Detect which cell encompasses the target text, then output its [X, Y] center coordinate. 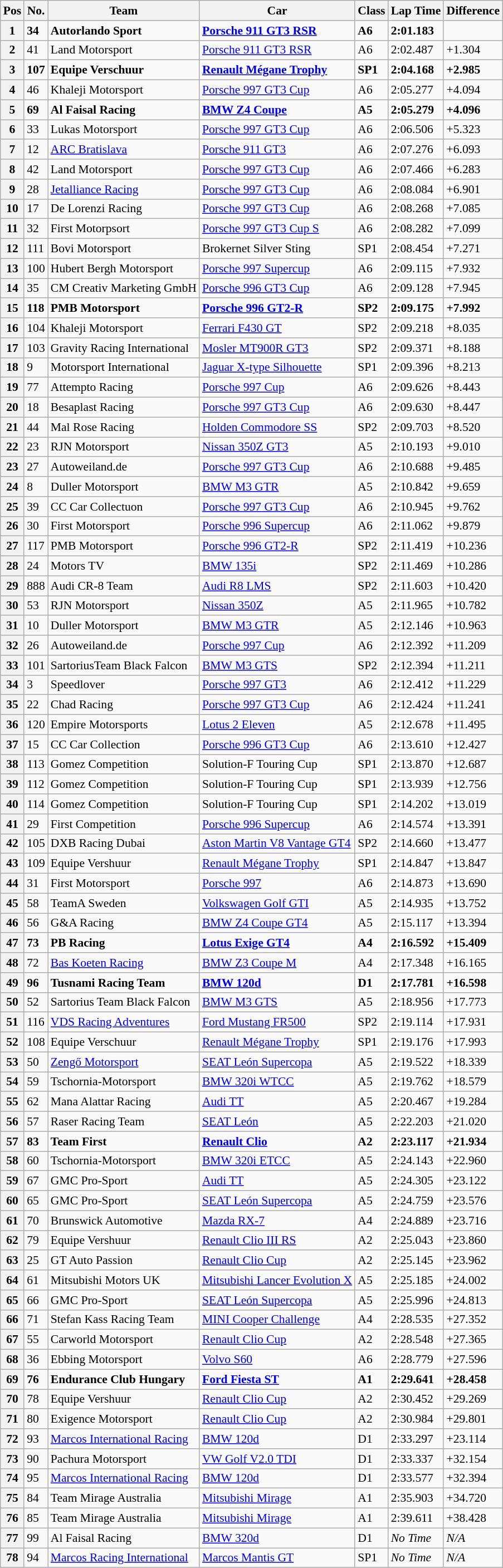
2:11.062 [416, 526]
+27.596 [473, 1360]
Lotus 2 Eleven [277, 725]
2:22.203 [416, 1121]
5 [12, 110]
2:33.577 [416, 1478]
+8.443 [473, 388]
VW Golf V2.0 TDI [277, 1459]
+8.447 [473, 408]
Jetalliance Racing [124, 189]
+4.094 [473, 90]
48 [12, 963]
2:13.939 [416, 785]
2:12.678 [416, 725]
Bovi Motorsport [124, 249]
SartoriusTeam Black Falcon [124, 665]
+5.323 [473, 130]
83 [36, 1141]
CC Car Collectuon [124, 507]
Porsche 997 GT3 Cup S [277, 229]
Empire Motorsports [124, 725]
+12.756 [473, 785]
2:10.945 [416, 507]
2:14.202 [416, 804]
+7.099 [473, 229]
Zengő Motorsport [124, 1062]
51 [12, 1022]
2:12.394 [416, 665]
+18.339 [473, 1062]
2:08.282 [416, 229]
BMW 320i WTCC [277, 1082]
CM Creativ Marketing GmbH [124, 288]
Autorlando Sport [124, 31]
37 [12, 744]
+17.993 [473, 1042]
47 [12, 943]
G&A Racing [124, 923]
Team First [124, 1141]
2:18.956 [416, 1002]
+13.477 [473, 844]
+15.409 [473, 943]
VDS Racing Adventures [124, 1022]
+23.962 [473, 1261]
104 [36, 328]
+16.165 [473, 963]
Chad Racing [124, 705]
+11.209 [473, 645]
Mazda RX-7 [277, 1221]
+16.598 [473, 983]
2:06.506 [416, 130]
De Lorenzi Racing [124, 209]
+8.520 [473, 427]
40 [12, 804]
2:19.522 [416, 1062]
2:12.424 [416, 705]
2:19.762 [416, 1082]
+23.716 [473, 1221]
+13.847 [473, 864]
+19.284 [473, 1102]
2:12.392 [416, 645]
2:28.548 [416, 1340]
+34.720 [473, 1498]
116 [36, 1022]
Holden Commodore SS [277, 427]
2:17.781 [416, 983]
First Competition [124, 824]
+9.879 [473, 526]
Mitsubishi Lancer Evolution X [277, 1280]
2:01.183 [416, 31]
+17.773 [473, 1002]
Brunswick Automotive [124, 1221]
63 [12, 1261]
BMW Z4 Coupe GT4 [277, 923]
Carworld Motorsport [124, 1340]
11 [12, 229]
Lap Time [416, 11]
38 [12, 765]
21 [12, 427]
2:20.467 [416, 1102]
+8.213 [473, 367]
BMW 135i [277, 566]
2:17.348 [416, 963]
+13.394 [473, 923]
Brokernet Silver Sting [277, 249]
49 [12, 983]
108 [36, 1042]
+12.427 [473, 744]
Pos [12, 11]
+21.020 [473, 1121]
+13.391 [473, 824]
2:09.175 [416, 308]
+32.154 [473, 1459]
Nissan 350Z GT3 [277, 447]
99 [36, 1538]
2:07.466 [416, 169]
118 [36, 308]
120 [36, 725]
+10.963 [473, 626]
74 [12, 1478]
4 [12, 90]
Pachura Motorsport [124, 1459]
2:24.143 [416, 1161]
2:09.371 [416, 348]
+6.901 [473, 189]
2:12.146 [416, 626]
+24.002 [473, 1280]
+2.985 [473, 70]
Renault Clio III RS [277, 1241]
Ford Mustang FR500 [277, 1022]
94 [36, 1558]
Raser Racing Team [124, 1121]
2:39.611 [416, 1518]
2 [12, 50]
Audi R8 LMS [277, 586]
2:28.535 [416, 1320]
103 [36, 348]
+28.458 [473, 1379]
113 [36, 765]
+9.762 [473, 507]
2:15.117 [416, 923]
Volvo S60 [277, 1360]
+23.576 [473, 1201]
+23.122 [473, 1181]
Tusnami Racing Team [124, 983]
111 [36, 249]
2:14.660 [416, 844]
+8.035 [473, 328]
BMW 320i ETCC [277, 1161]
2:09.218 [416, 328]
2:30.984 [416, 1419]
Ferrari F430 GT [277, 328]
2:25.185 [416, 1280]
79 [36, 1241]
54 [12, 1082]
Sartorius Team Black Falcon [124, 1002]
Marcos Mantis GT [277, 1558]
+1.304 [473, 50]
Car [277, 11]
95 [36, 1478]
Class [371, 11]
2:04.168 [416, 70]
Speedlover [124, 685]
2:09.115 [416, 268]
+23.114 [473, 1439]
2:33.337 [416, 1459]
+7.085 [473, 209]
2:25.145 [416, 1261]
6 [12, 130]
No. [36, 11]
+7.992 [473, 308]
20 [12, 408]
107 [36, 70]
Bas Koeten Racing [124, 963]
2:13.870 [416, 765]
888 [36, 586]
109 [36, 864]
+11.241 [473, 705]
+13.752 [473, 903]
2:08.454 [416, 249]
Volkswagen Golf GTI [277, 903]
2:35.903 [416, 1498]
2:25.996 [416, 1300]
2:30.452 [416, 1399]
2:05.277 [416, 90]
Nissan 350Z [277, 606]
Renault Clio [277, 1141]
93 [36, 1439]
BMW Z3 Coupe M [277, 963]
85 [36, 1518]
96 [36, 983]
+18.579 [473, 1082]
+6.093 [473, 150]
13 [12, 268]
+29.801 [473, 1419]
16 [12, 328]
100 [36, 268]
+13.019 [473, 804]
Marcos Racing International [124, 1558]
+6.283 [473, 169]
Mana Alattar Racing [124, 1102]
2:11.419 [416, 546]
Ebbing Motorsport [124, 1360]
+7.271 [473, 249]
75 [12, 1498]
Attempto Racing [124, 388]
2:11.469 [416, 566]
Lotus Exige GT4 [277, 943]
DXB Racing Dubai [124, 844]
2:11.965 [416, 606]
2:19.176 [416, 1042]
+24.813 [473, 1300]
+22.960 [473, 1161]
Mitsubishi Motors UK [124, 1280]
PB Racing [124, 943]
2:10.842 [416, 487]
2:25.043 [416, 1241]
2:09.396 [416, 367]
2:08.268 [416, 209]
Mal Rose Racing [124, 427]
2:07.276 [416, 150]
Difference [473, 11]
Besaplast Racing [124, 408]
+8.188 [473, 348]
+9.659 [473, 487]
2:24.889 [416, 1221]
2:24.759 [416, 1201]
2:29.641 [416, 1379]
Motorsport International [124, 367]
Aston Martin V8 Vantage GT4 [277, 844]
Porsche 911 GT3 [277, 150]
+7.932 [473, 268]
2:12.412 [416, 685]
Porsche 997 GT3 [277, 685]
2:14.847 [416, 864]
GT Auto Passion [124, 1261]
+12.687 [473, 765]
+11.229 [473, 685]
+7.945 [473, 288]
First Motorpsort [124, 229]
2:08.084 [416, 189]
+9.010 [473, 447]
+29.269 [473, 1399]
64 [12, 1280]
2:09.630 [416, 408]
Jaguar X-type Silhouette [277, 367]
2:09.128 [416, 288]
BMW 320d [277, 1538]
+13.690 [473, 884]
117 [36, 546]
2:05.279 [416, 110]
2:11.603 [416, 586]
MINI Cooper Challenge [277, 1320]
+10.782 [473, 606]
2:23.117 [416, 1141]
+27.365 [473, 1340]
Ford Fiesta ST [277, 1379]
ARC Bratislava [124, 150]
+38.428 [473, 1518]
2:02.487 [416, 50]
Gravity Racing International [124, 348]
+10.286 [473, 566]
Audi CR-8 Team [124, 586]
+21.934 [473, 1141]
2:10.193 [416, 447]
Porsche 997 [277, 884]
2:09.626 [416, 388]
2:33.297 [416, 1439]
CC Car Collection [124, 744]
80 [36, 1419]
2:16.592 [416, 943]
+9.485 [473, 467]
Motors TV [124, 566]
Team [124, 11]
1 [12, 31]
Lukas Motorsport [124, 130]
68 [12, 1360]
2:19.114 [416, 1022]
Stefan Kass Racing Team [124, 1320]
114 [36, 804]
112 [36, 785]
90 [36, 1459]
+32.394 [473, 1478]
2:10.688 [416, 467]
+23.860 [473, 1241]
2:24.305 [416, 1181]
2:13.610 [416, 744]
14 [12, 288]
+27.352 [473, 1320]
+17.931 [473, 1022]
Porsche 997 Supercup [277, 268]
BMW Z4 Coupe [277, 110]
105 [36, 844]
+11.495 [473, 725]
SEAT León [277, 1121]
+11.211 [473, 665]
19 [12, 388]
2:14.935 [416, 903]
45 [12, 903]
+4.096 [473, 110]
2:14.873 [416, 884]
2:28.779 [416, 1360]
Hubert Bergh Motorsport [124, 268]
+10.236 [473, 546]
84 [36, 1498]
Exigence Motorsport [124, 1419]
7 [12, 150]
101 [36, 665]
43 [12, 864]
+10.420 [473, 586]
2:09.703 [416, 427]
Mosler MT900R GT3 [277, 348]
TeamA Sweden [124, 903]
Endurance Club Hungary [124, 1379]
2:14.574 [416, 824]
